Search for the cell housing the specified text and yield its [x, y] center coordinate. 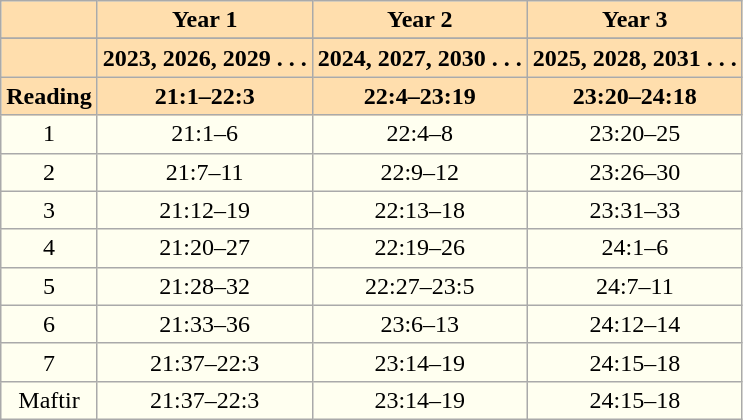
2 [49, 172]
23:31–33 [634, 210]
24:7–11 [634, 286]
21:33–36 [204, 324]
21:7–11 [204, 172]
22:9–12 [420, 172]
22:4–23:19 [420, 96]
22:19–26 [420, 248]
Maftir [49, 400]
21:12–19 [204, 210]
Year 3 [634, 20]
4 [49, 248]
2023, 2026, 2029 . . . [204, 58]
Year 2 [420, 20]
2024, 2027, 2030 . . . [420, 58]
23:20–25 [634, 134]
6 [49, 324]
22:13–18 [420, 210]
21:1–6 [204, 134]
2025, 2028, 2031 . . . [634, 58]
23:26–30 [634, 172]
Year 1 [204, 20]
24:12–14 [634, 324]
3 [49, 210]
23:20–24:18 [634, 96]
21:28–32 [204, 286]
7 [49, 362]
22:27–23:5 [420, 286]
5 [49, 286]
21:20–27 [204, 248]
Reading [49, 96]
1 [49, 134]
24:1–6 [634, 248]
23:6–13 [420, 324]
21:1–22:3 [204, 96]
22:4–8 [420, 134]
